Detect which cell encompasses the target text, then output its (X, Y) center coordinate. 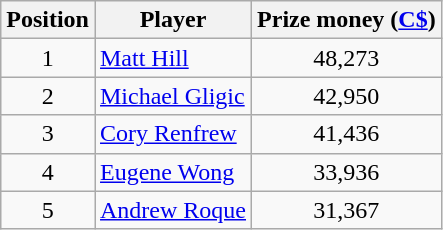
Position (48, 20)
3 (48, 134)
4 (48, 172)
Matt Hill (172, 58)
Player (172, 20)
Eugene Wong (172, 172)
33,936 (347, 172)
31,367 (347, 210)
Prize money (C$) (347, 20)
42,950 (347, 96)
Andrew Roque (172, 210)
41,436 (347, 134)
Cory Renfrew (172, 134)
2 (48, 96)
1 (48, 58)
Michael Gligic (172, 96)
5 (48, 210)
48,273 (347, 58)
